Pinpoint the cell where the given text exists, returning its [X, Y] midpoint coordinate. 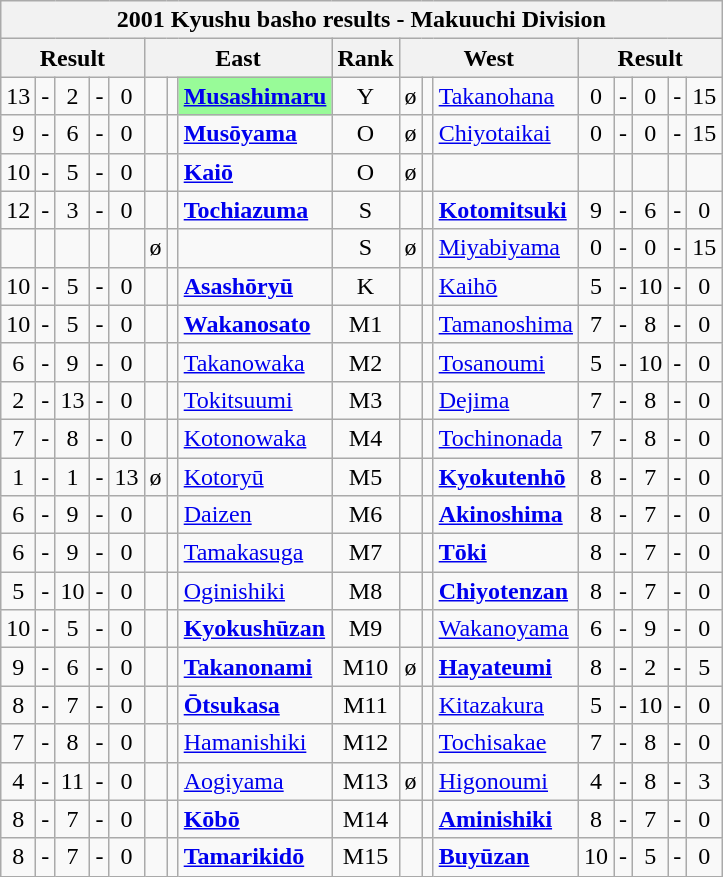
M14 [366, 819]
Higonoumi [506, 781]
M5 [366, 477]
K [366, 286]
M12 [366, 743]
Aminishiki [506, 819]
M4 [366, 438]
Kyokushūzan [255, 629]
Kaiō [255, 172]
Chiyotaikai [506, 134]
11 [72, 781]
Tochisakae [506, 743]
Hayateumi [506, 667]
M9 [366, 629]
Tamanoshima [506, 324]
Daizen [255, 515]
Ōtsukasa [255, 705]
M11 [366, 705]
Chiyotenzan [506, 591]
M2 [366, 362]
Tamarikidō [255, 857]
Aogiyama [255, 781]
Musashimaru [255, 96]
Takanowaka [255, 362]
Tochiazuma [255, 210]
Tosanoumi [506, 362]
Tochinonada [506, 438]
West [488, 58]
Dejima [506, 400]
Tōki [506, 553]
Kotonowaka [255, 438]
Kotoryū [255, 477]
M13 [366, 781]
Tamakasuga [255, 553]
Kitazakura [506, 705]
Kaihō [506, 286]
M1 [366, 324]
Tokitsuumi [255, 400]
Takanonami [255, 667]
Kotomitsuki [506, 210]
M10 [366, 667]
M15 [366, 857]
Buyūzan [506, 857]
Takanohana [506, 96]
M7 [366, 553]
12 [18, 210]
Y [366, 96]
Musōyama [255, 134]
M6 [366, 515]
Wakanoyama [506, 629]
M8 [366, 591]
Kyokutenhō [506, 477]
Asashōryū [255, 286]
Rank [366, 58]
Akinoshima [506, 515]
M3 [366, 400]
Hamanishiki [255, 743]
Miyabiyama [506, 248]
Oginishiki [255, 591]
Wakanosato [255, 324]
Kōbō [255, 819]
2001 Kyushu basho results - Makuuchi Division [362, 20]
East [238, 58]
